Find where the given text appears and provide that cell's center as (x, y) coordinate. 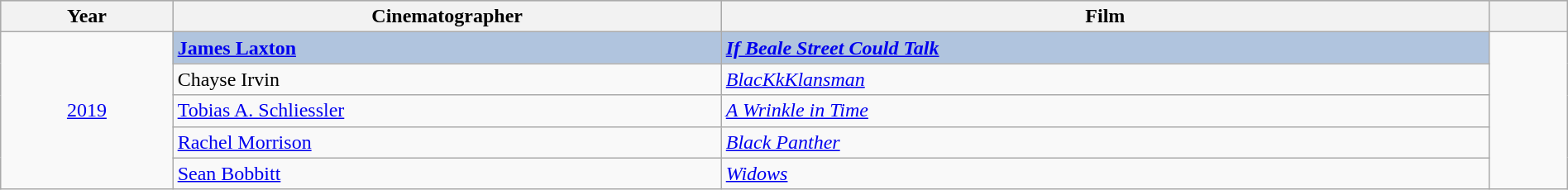
A Wrinkle in Time (1105, 111)
Year (87, 17)
Widows (1105, 173)
Black Panther (1105, 142)
2019 (87, 111)
Cinematographer (447, 17)
James Laxton (447, 48)
If Beale Street Could Talk (1105, 48)
Rachel Morrison (447, 142)
Tobias A. Schliessler (447, 111)
Film (1105, 17)
BlacKkKlansman (1105, 79)
Chayse Irvin (447, 79)
Sean Bobbitt (447, 173)
